Capture the cell that displays the provided text and extract its (X, Y) central coordinate. 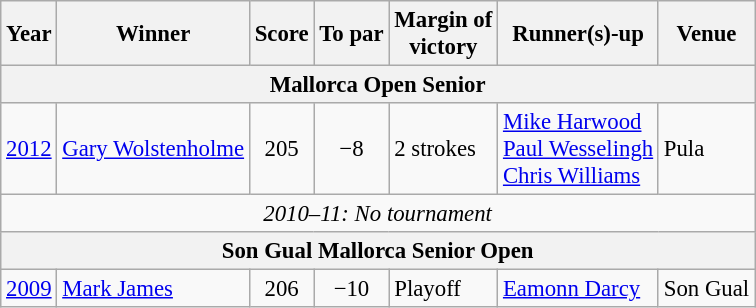
To par (352, 34)
Mark James (153, 289)
2010–11: No tournament (378, 214)
Son Gual (706, 289)
Pula (706, 149)
Margin ofvictory (444, 34)
Mike Harwood Paul Wesselingh Chris Williams (578, 149)
205 (282, 149)
Playoff (444, 289)
Winner (153, 34)
Son Gual Mallorca Senior Open (378, 251)
Eamonn Darcy (578, 289)
Mallorca Open Senior (378, 85)
2012 (29, 149)
Venue (706, 34)
−10 (352, 289)
−8 (352, 149)
Year (29, 34)
Runner(s)-up (578, 34)
Score (282, 34)
2 strokes (444, 149)
206 (282, 289)
Gary Wolstenholme (153, 149)
2009 (29, 289)
